Locate the cell with the specified text and output its (x, y) center coordinate. 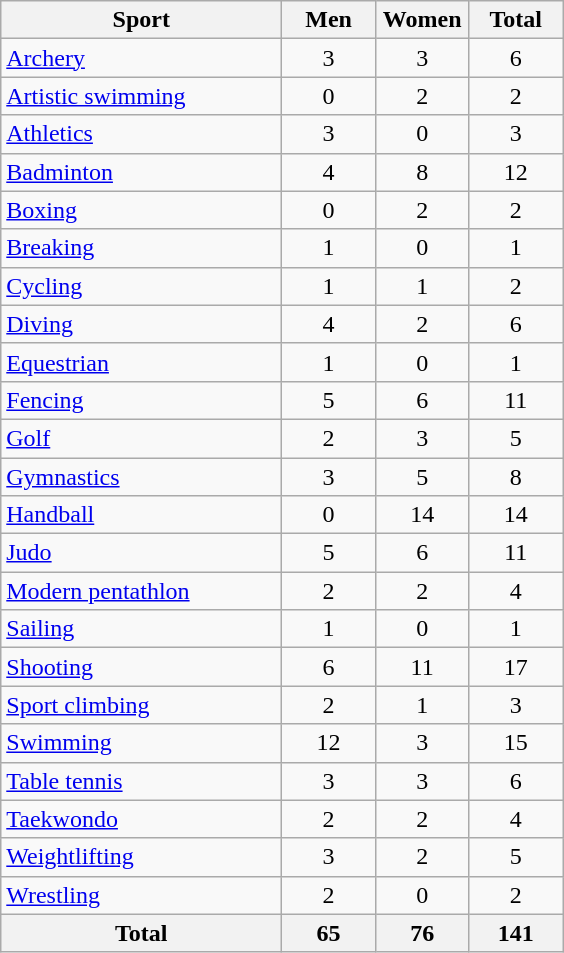
Badminton (142, 172)
Golf (142, 438)
Wrestling (142, 895)
Equestrian (142, 362)
Shooting (142, 667)
Boxing (142, 210)
Gymnastics (142, 477)
Archery (142, 58)
Taekwondo (142, 819)
Cycling (142, 286)
Women (422, 20)
Sport climbing (142, 705)
Swimming (142, 743)
Sport (142, 20)
Table tennis (142, 781)
Judo (142, 553)
Sailing (142, 629)
Artistic swimming (142, 96)
Fencing (142, 400)
Breaking (142, 248)
Athletics (142, 134)
15 (516, 743)
Modern pentathlon (142, 591)
76 (422, 933)
Men (329, 20)
141 (516, 933)
Handball (142, 515)
65 (329, 933)
Weightlifting (142, 857)
Diving (142, 324)
17 (516, 667)
